Pinpoint the cell where the given text exists, returning its [X, Y] midpoint coordinate. 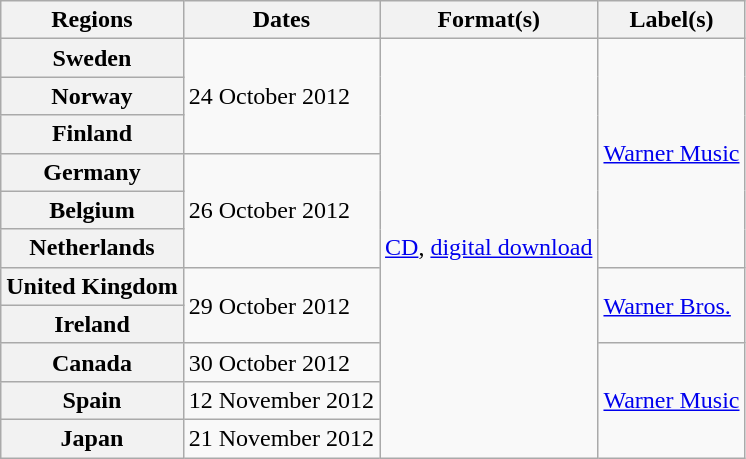
24 October 2012 [281, 96]
Spain [92, 400]
Japan [92, 438]
21 November 2012 [281, 438]
United Kingdom [92, 286]
Netherlands [92, 248]
30 October 2012 [281, 362]
Germany [92, 172]
Finland [92, 134]
Ireland [92, 324]
Regions [92, 20]
29 October 2012 [281, 305]
Warner Bros. [672, 305]
26 October 2012 [281, 210]
CD, digital download [489, 248]
Norway [92, 96]
12 November 2012 [281, 400]
Dates [281, 20]
Belgium [92, 210]
Sweden [92, 58]
Canada [92, 362]
Label(s) [672, 20]
Format(s) [489, 20]
